Pinpoint the cell where the given text exists, returning its (x, y) midpoint coordinate. 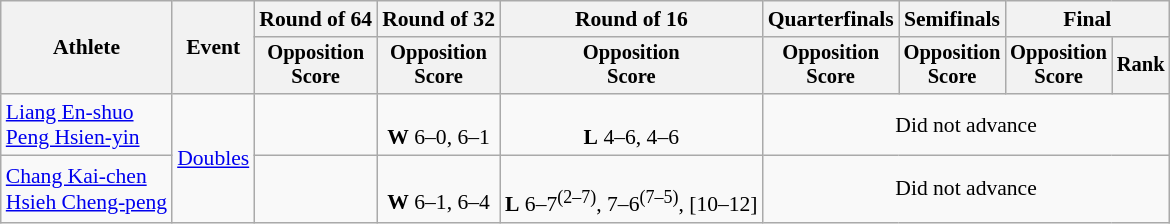
W 6–1, 6–4 (438, 190)
Round of 64 (316, 19)
Chang Kai-chenHsieh Cheng-peng (86, 190)
Final (1087, 19)
Rank (1141, 66)
L 4–6, 4–6 (632, 124)
Event (213, 48)
Quarterfinals (831, 19)
Liang En-shuoPeng Hsien-yin (86, 124)
Doubles (213, 158)
Semifinals (952, 19)
Athlete (86, 48)
Round of 16 (632, 19)
Round of 32 (438, 19)
W 6–0, 6–1 (438, 124)
L 6–7(2–7), 7–6(7–5), [10–12] (632, 190)
